Identify which cell holds the provided text, then report its (x, y) central coordinate. 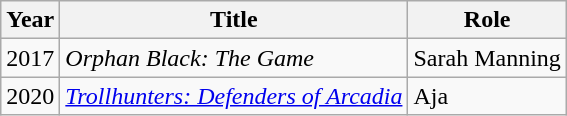
2020 (30, 96)
Sarah Manning (487, 58)
Orphan Black: The Game (234, 58)
2017 (30, 58)
Aja (487, 96)
Role (487, 20)
Trollhunters: Defenders of Arcadia (234, 96)
Title (234, 20)
Year (30, 20)
